Identify which cell holds the provided text, then report its (x, y) central coordinate. 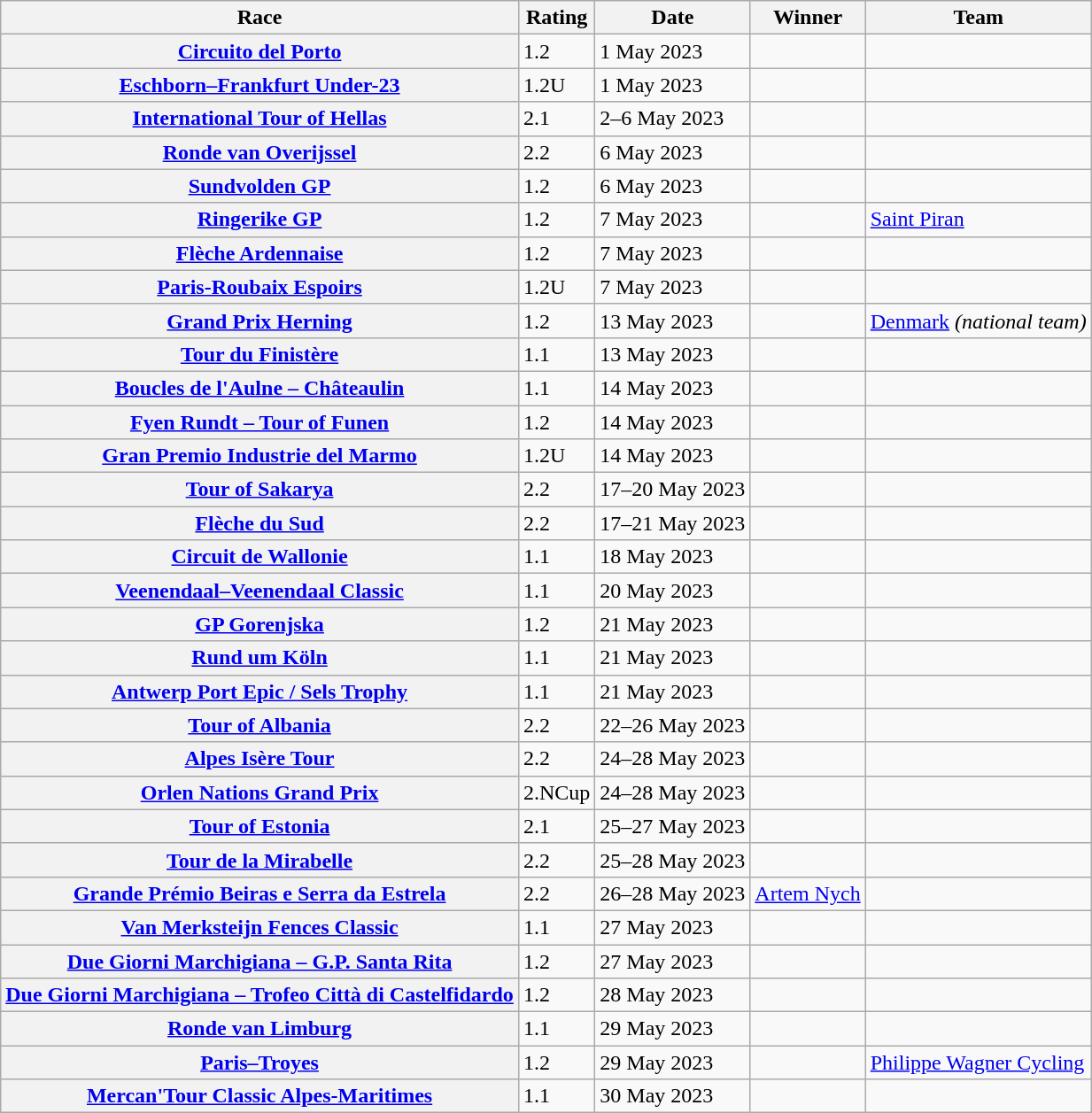
17–20 May 2023 (673, 490)
Antwerp Port Epic / Sels Trophy (260, 692)
Rating (556, 18)
2–6 May 2023 (673, 119)
Winner (808, 18)
Boucles de l'Aulne – Châteaulin (260, 388)
Artem Nych (808, 893)
Eschborn–Frankfurt Under-23 (260, 85)
Date (673, 18)
Circuito del Porto (260, 51)
Due Giorni Marchigiana – Trofeo Città di Castelfidardo (260, 995)
Fyen Rundt – Tour of Funen (260, 422)
Race (260, 18)
28 May 2023 (673, 995)
Flèche du Sud (260, 523)
International Tour of Hellas (260, 119)
GP Gorenjska (260, 624)
Veenendaal–Veenendaal Classic (260, 591)
25–28 May 2023 (673, 860)
26–28 May 2023 (673, 893)
Sundvolden GP (260, 186)
Orlen Nations Grand Prix (260, 792)
2.NCup (556, 792)
Gran Premio Industrie del Marmo (260, 456)
17–21 May 2023 (673, 523)
Van Merksteijn Fences Classic (260, 927)
Mercan'Tour Classic Alpes-Maritimes (260, 1096)
Tour of Albania (260, 725)
Due Giorni Marchigiana – G.P. Santa Rita (260, 961)
30 May 2023 (673, 1096)
25–27 May 2023 (673, 826)
Circuit de Wallonie (260, 557)
Ringerike GP (260, 220)
Ronde van Overijssel (260, 152)
Saint Piran (978, 220)
Grand Prix Herning (260, 321)
Flèche Ardennaise (260, 253)
Paris-Roubaix Espoirs (260, 287)
Philippe Wagner Cycling (978, 1063)
Grande Prémio Beiras e Serra da Estrela (260, 893)
Ronde van Limburg (260, 1029)
Tour du Finistère (260, 354)
Rund um Köln (260, 658)
Tour de la Mirabelle (260, 860)
Denmark (national team) (978, 321)
22–26 May 2023 (673, 725)
18 May 2023 (673, 557)
Team (978, 18)
Alpes Isère Tour (260, 759)
Tour of Sakarya (260, 490)
Tour of Estonia (260, 826)
20 May 2023 (673, 591)
Paris–Troyes (260, 1063)
